Output the [x, y] coordinate of the center of the cell containing the given text.  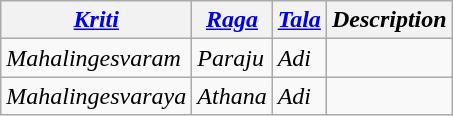
Description [389, 20]
Raga [232, 20]
Mahalingesvaraya [96, 96]
Paraju [232, 58]
Tala [299, 20]
Athana [232, 96]
Mahalingesvaram [96, 58]
Kriti [96, 20]
